Determine the (X, Y) coordinate at the center of the cell enclosing the given text.  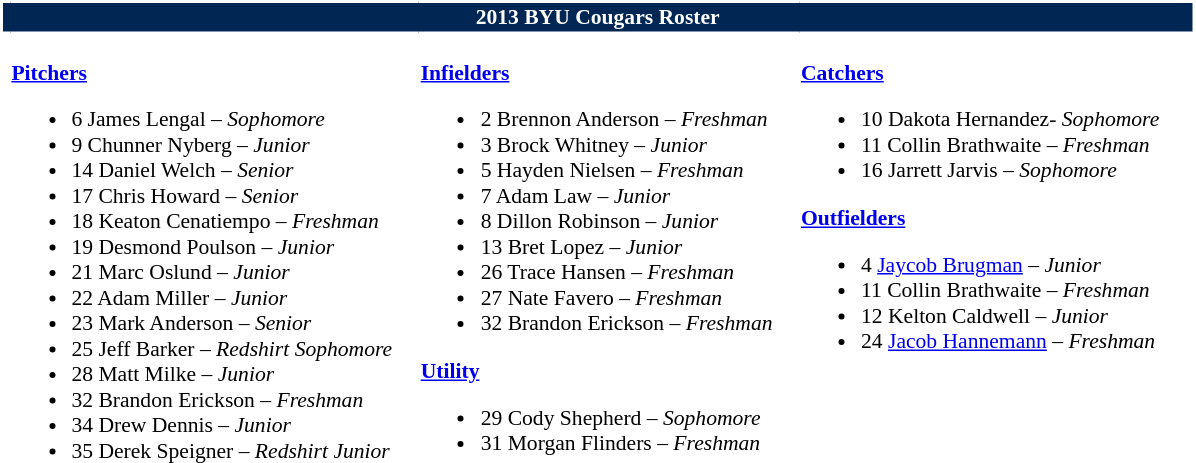
2013 BYU Cougars Roster (598, 18)
